Return the (x, y) coordinate for the center point of the cell that contains the specified text.  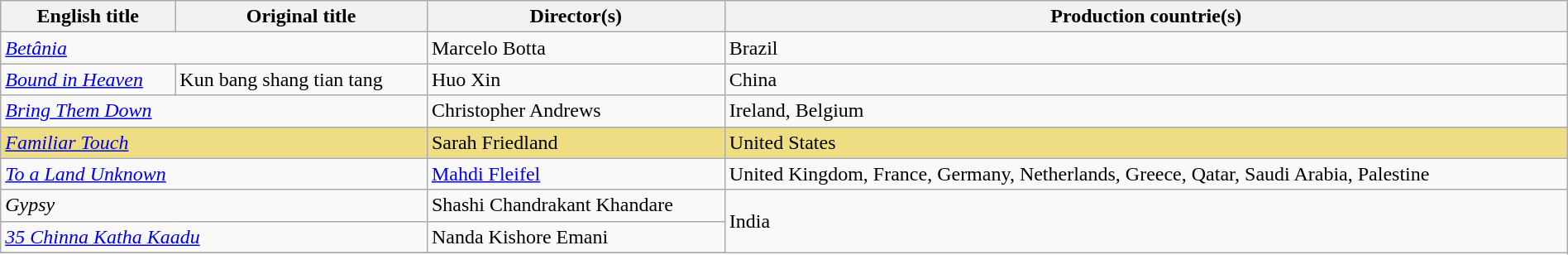
Christopher Andrews (576, 111)
35 Chinna Katha Kaadu (214, 237)
Huo Xin (576, 79)
Sarah Friedland (576, 142)
Marcelo Botta (576, 48)
English title (88, 17)
Kun bang shang tian tang (301, 79)
India (1146, 221)
To a Land Unknown (214, 174)
Shashi Chandrakant Khandare (576, 205)
Mahdi Fleifel (576, 174)
Original title (301, 17)
Bound in Heaven (88, 79)
Ireland, Belgium (1146, 111)
Betânia (214, 48)
China (1146, 79)
Production countrie(s) (1146, 17)
Brazil (1146, 48)
Director(s) (576, 17)
Familiar Touch (214, 142)
United Kingdom, France, Germany, Netherlands, Greece, Qatar, Saudi Arabia, Palestine (1146, 174)
Gypsy (214, 205)
Bring Them Down (214, 111)
Nanda Kishore Emani (576, 237)
United States (1146, 142)
